Provide the (X, Y) coordinate of the cell's center where the given text is located.  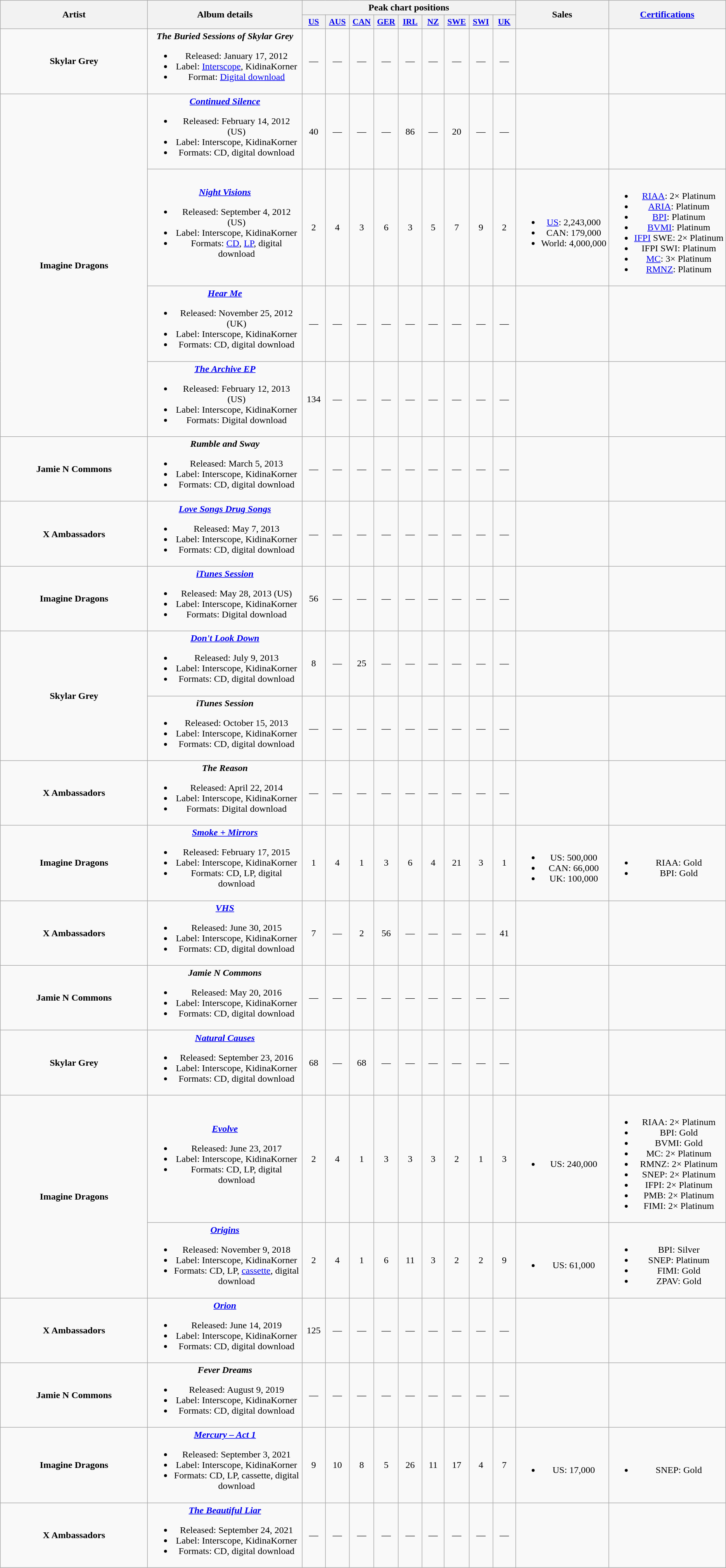
Artist (74, 15)
17 (457, 1465)
RIAA: 2× PlatinumARIA: PlatinumBPI: PlatinumBVMI: PlatinumIFPI SWE: 2× PlatinumIFPI SWI: PlatinumMC: 3× PlatinumRMNZ: Platinum (667, 228)
The Archive EPReleased: February 12, 2013 (US)Label: Interscope, KidinaKornerFormats: Digital download (225, 399)
iTunes SessionReleased: May 28, 2013 (US)Label: Interscope, KidinaKornerFormats: Digital download (225, 599)
SWI (481, 22)
US (314, 22)
Fever DreamsReleased: August 9, 2019Label: Interscope, KidinaKornerFormats: CD, digital download (225, 1395)
OrionReleased: June 14, 2019Label: Interscope, KidinaKornerFormats: CD, digital download (225, 1330)
Smoke + MirrorsReleased: February 17, 2015Label: Interscope, KidinaKornerFormats: CD, LP, digital download (225, 863)
Hear MeReleased: November 25, 2012 (UK)Label: Interscope, KidinaKornerFormats: CD, digital download (225, 324)
125 (314, 1330)
Rumble and SwayReleased: March 5, 2013Label: Interscope, KidinaKornerFormats: CD, digital download (225, 469)
Continued SilenceReleased: February 14, 2012 (US)Label: Interscope, KidinaKornerFormats: CD, digital download (225, 131)
Album details (225, 15)
CAN (361, 22)
SWE (457, 22)
21 (457, 863)
SNEP: Gold (667, 1465)
US: 61,000 (562, 1260)
Natural CausesReleased: September 23, 2016Label: Interscope, KidinaKornerFormats: CD, digital download (225, 1063)
EvolveReleased: June 23, 2017Label: Interscope, KidinaKornerFormats: CD, LP, digital download (225, 1159)
Love Songs Drug SongsReleased: May 7, 2013Label: Interscope, KidinaKornerFormats: CD, digital download (225, 534)
VHSReleased: June 30, 2015Label: Interscope, KidinaKornerFormats: CD, digital download (225, 933)
26 (410, 1465)
41 (504, 933)
Don't Look DownReleased: July 9, 2013Label: Interscope, KidinaKornerFormats: CD, digital download (225, 663)
BPI: SilverSNEP: PlatinumFIMI: GoldZPAV: Gold (667, 1260)
Night VisionsReleased: September 4, 2012 (US)Label: Interscope, KidinaKornerFormats: CD, LP, digital download (225, 228)
Mercury – Act 1Released: September 3, 2021Label: Interscope, KidinaKornerFormats: CD, LP, cassette, digital download (225, 1465)
Peak chart positions (409, 8)
10 (337, 1465)
Jamie N CommonsReleased: May 20, 2016Label: Interscope, KidinaKornerFormats: CD, digital download (225, 998)
The ReasonReleased: April 22, 2014Label: Interscope, KidinaKornerFormats: Digital download (225, 793)
86 (410, 131)
134 (314, 399)
The Buried Sessions of Skylar GreyReleased: January 17, 2012Label: Interscope, KidinaKornerFormat: Digital download (225, 61)
RIAA: GoldBPI: Gold (667, 863)
GER (386, 22)
Sales (562, 15)
Certifications (667, 15)
iTunes SessionReleased: October 15, 2013Label: Interscope, KidinaKornerFormats: CD, digital download (225, 728)
US: 17,000 (562, 1465)
25 (361, 663)
OriginsReleased: November 9, 2018Label: Interscope, KidinaKornerFormats: CD, LP, cassette, digital download (225, 1260)
The Beautiful LiarReleased: September 24, 2021Label: Interscope, KidinaKornerFormats: CD, digital download (225, 1535)
US: 2,243,000CAN: 179,000World: 4,000,000 (562, 228)
20 (457, 131)
AUS (337, 22)
40 (314, 131)
UK (504, 22)
RIAA: 2× PlatinumBPI: GoldBVMI: GoldMC: 2× PlatinumRMNZ: 2× PlatinumSNEP: 2× PlatinumIFPI: 2× PlatinumPMB: 2× PlatinumFIMI: 2× Platinum (667, 1159)
IRL (410, 22)
US: 500,000CAN: 66,000UK: 100,000 (562, 863)
NZ (433, 22)
US: 240,000 (562, 1159)
